Return (X, Y) of the center of cell containing provided text 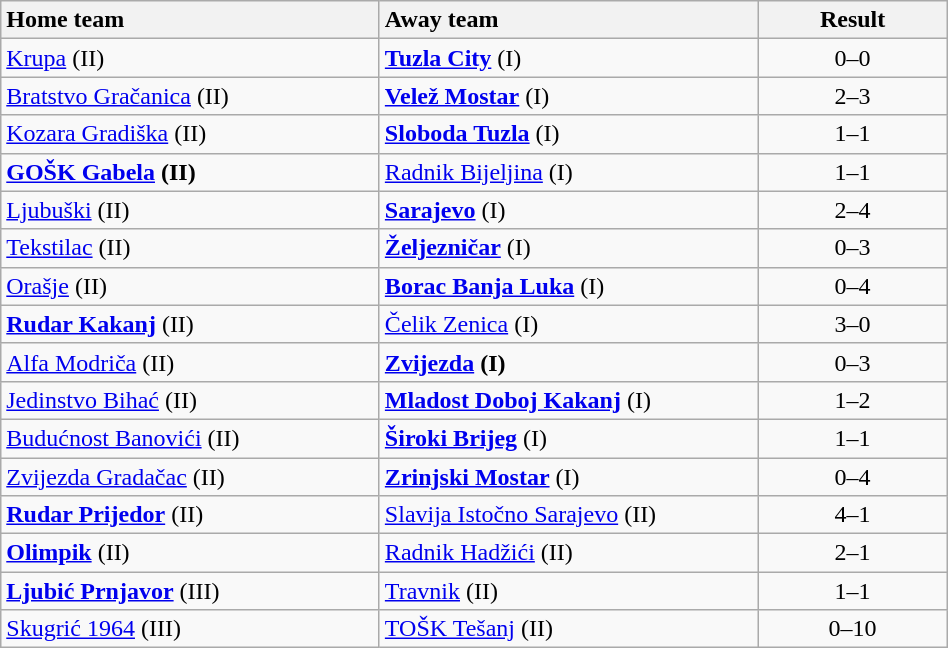
Kozara Gradiška (II) (190, 134)
2–1 (852, 553)
Orašje (II) (190, 286)
Slavija Istočno Sarajevo (II) (568, 515)
Away team (568, 20)
Široki Brijeg (I) (568, 438)
0–10 (852, 629)
Tekstilac (II) (190, 248)
Bratstvo Gračanica (II) (190, 96)
2–4 (852, 210)
Zrinjski Mostar (I) (568, 477)
Ljubuški (II) (190, 210)
Result (852, 20)
Alfa Modriča (II) (190, 362)
Rudar Kakanj (II) (190, 324)
Travnik (II) (568, 591)
Skugrić 1964 (III) (190, 629)
Željezničar (I) (568, 248)
Krupa (II) (190, 58)
Budućnost Banovići (II) (190, 438)
Velež Mostar (I) (568, 96)
GOŠK Gabela (II) (190, 172)
1–2 (852, 400)
Rudar Prijedor (II) (190, 515)
Mladost Doboj Kakanj (I) (568, 400)
Zvijezda (I) (568, 362)
Zvijezda Gradačac (II) (190, 477)
Radnik Hadžići (II) (568, 553)
Sarajevo (I) (568, 210)
Home team (190, 20)
Čelik Zenica (I) (568, 324)
Tuzla City (I) (568, 58)
Jedinstvo Bihać (II) (190, 400)
TOŠK Tešanj (II) (568, 629)
2–3 (852, 96)
Borac Banja Luka (I) (568, 286)
Ljubić Prnjavor (III) (190, 591)
Radnik Bijeljina (I) (568, 172)
0–0 (852, 58)
3–0 (852, 324)
4–1 (852, 515)
Sloboda Tuzla (I) (568, 134)
Olimpik (II) (190, 553)
